From the cell containing the given text, extract its center point as [X, Y] coordinate. 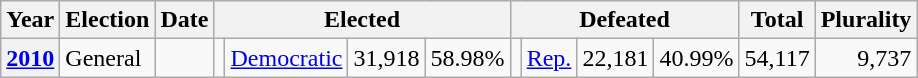
2010 [30, 58]
Democratic [286, 58]
Year [30, 20]
Election [108, 20]
Total [777, 20]
54,117 [777, 58]
58.98% [468, 58]
Elected [362, 20]
40.99% [696, 58]
General [108, 58]
31,918 [386, 58]
Defeated [624, 20]
22,181 [616, 58]
Plurality [866, 20]
Date [184, 20]
9,737 [866, 58]
Rep. [549, 58]
